Detect which cell encompasses the target text, then output its [X, Y] center coordinate. 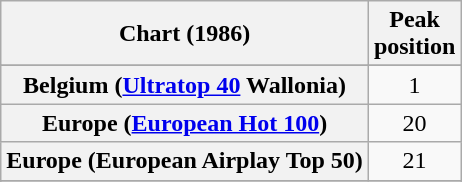
Belgium (Ultratop 40 Wallonia) [185, 85]
Peakposition [414, 34]
Chart (1986) [185, 34]
1 [414, 85]
Europe (European Hot 100) [185, 123]
Europe (European Airplay Top 50) [185, 161]
20 [414, 123]
21 [414, 161]
